Find where the given text appears and provide that cell's center as (X, Y) coordinate. 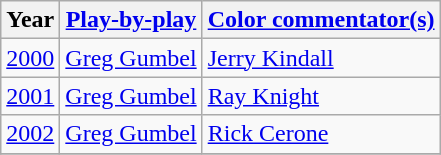
2001 (30, 96)
Color commentator(s) (321, 20)
Jerry Kindall (321, 58)
Ray Knight (321, 96)
Play-by-play (131, 20)
2000 (30, 58)
2002 (30, 134)
Year (30, 20)
Rick Cerone (321, 134)
